For the text-containing cell, return its midpoint in [X, Y] coordinate format. 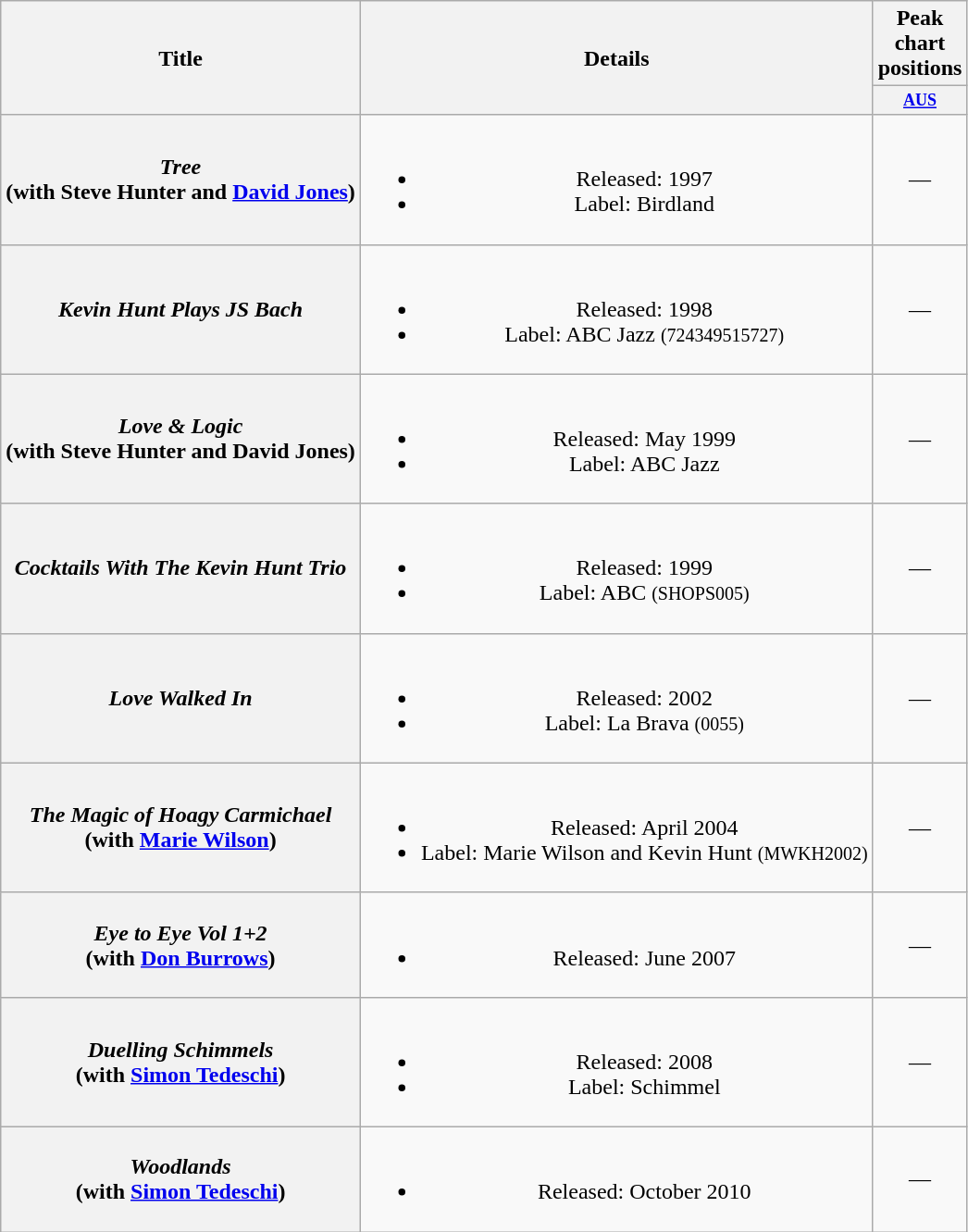
Tree (with Steve Hunter and David Jones) [181, 180]
The Magic of Hoagy Carmichael (with Marie Wilson) [181, 828]
Love Walked In [181, 698]
Released: May 1999Label: ABC Jazz [616, 439]
Released: April 2004Label: Marie Wilson and Kevin Hunt (MWKH2002) [616, 828]
Released: 2002Label: La Brava (0055) [616, 698]
Peak chart positions [920, 44]
Love & Logic(with Steve Hunter and David Jones) [181, 439]
Woodlands (with Simon Tedeschi) [181, 1179]
Released: 1998Label: ABC Jazz (724349515727) [616, 309]
AUS [920, 100]
Released: 2008Label: Schimmel [616, 1062]
Details [616, 57]
Released: 1997Label: Birdland [616, 180]
Title [181, 57]
Cocktails With The Kevin Hunt Trio [181, 568]
Released: June 2007 [616, 944]
Kevin Hunt Plays JS Bach [181, 309]
Released: October 2010 [616, 1179]
Duelling Schimmels (with Simon Tedeschi) [181, 1062]
Released: 1999Label: ABC (SHOPS005) [616, 568]
Eye to Eye Vol 1+2 (with Don Burrows) [181, 944]
